Locate the cell with the specified text and output its (x, y) center coordinate. 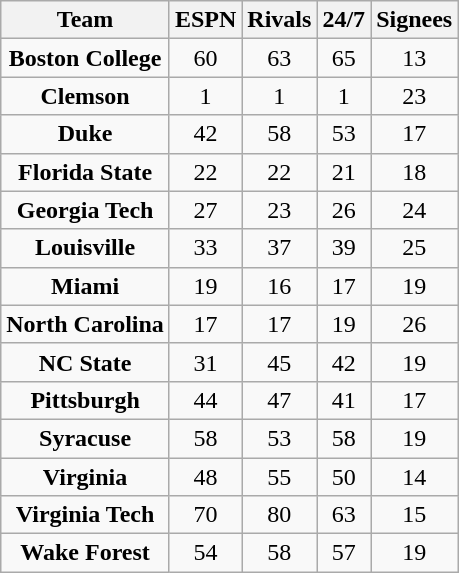
41 (344, 400)
Virginia Tech (86, 515)
65 (344, 58)
North Carolina (86, 324)
57 (344, 553)
Georgia Tech (86, 210)
24/7 (344, 20)
Boston College (86, 58)
24 (414, 210)
80 (280, 515)
60 (205, 58)
33 (205, 248)
NC State (86, 362)
Syracuse (86, 438)
37 (280, 248)
Clemson (86, 96)
25 (414, 248)
13 (414, 58)
18 (414, 172)
21 (344, 172)
Florida State (86, 172)
Pittsburgh (86, 400)
50 (344, 477)
15 (414, 515)
Duke (86, 134)
47 (280, 400)
14 (414, 477)
Miami (86, 286)
Louisville (86, 248)
55 (280, 477)
ESPN (205, 20)
45 (280, 362)
48 (205, 477)
Signees (414, 20)
27 (205, 210)
44 (205, 400)
Virginia (86, 477)
16 (280, 286)
39 (344, 248)
Wake Forest (86, 553)
54 (205, 553)
Rivals (280, 20)
31 (205, 362)
Team (86, 20)
70 (205, 515)
